Find where the given text appears and provide that cell's center as (x, y) coordinate. 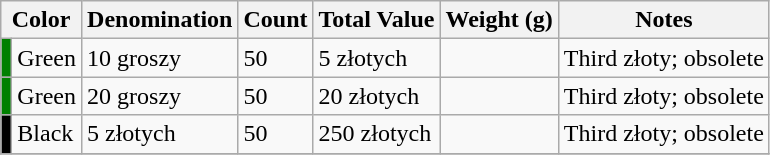
Count (276, 20)
Black (47, 134)
Total Value (376, 20)
Color (42, 20)
Notes (664, 20)
10 groszy (160, 58)
Weight (g) (499, 20)
20 złotych (376, 96)
250 złotych (376, 134)
20 groszy (160, 96)
Denomination (160, 20)
